Locate the cell with the specified text and output its [x, y] center coordinate. 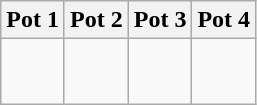
Pot 2 [96, 20]
Pot 4 [224, 20]
Pot 3 [160, 20]
Pot 1 [33, 20]
